From the cell containing the given text, extract its center point as (x, y) coordinate. 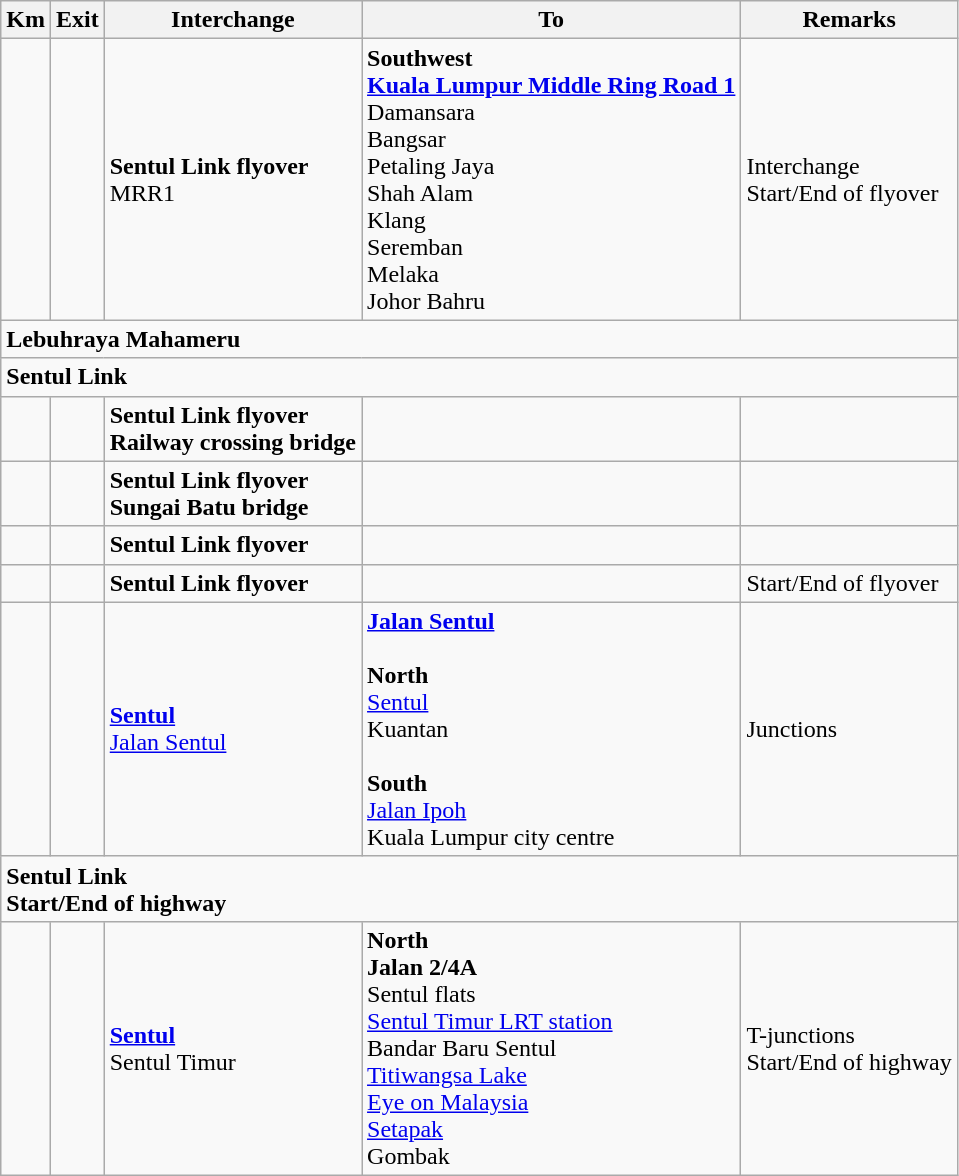
Sentul Link flyoverMRR1 (232, 180)
Remarks (849, 20)
To (552, 20)
Sentul LinkStart/End of highway (480, 888)
Sentul Link flyoverRailway crossing bridge (232, 428)
Km (26, 20)
Interchange (232, 20)
Lebuhraya Mahameru (480, 339)
Jalan SentulNorthSentul KuantanSouthJalan IpohKuala Lumpur city centre (552, 729)
SentulSentul Timur (232, 1048)
SentulJalan Sentul (232, 729)
Sentul Link (480, 377)
SouthwestKuala Lumpur Middle Ring Road 1 DamansaraBangsar Petaling Jaya Shah Alam Klang Seremban Melaka Johor Bahru (552, 180)
Sentul Link flyoverSungai Batu bridge (232, 494)
T-junctionsStart/End of highway (849, 1048)
Exit (77, 20)
Start/End of flyover (849, 583)
InterchangeStart/End of flyover (849, 180)
Junctions (849, 729)
NorthJalan 2/4ASentul flatsSentul Timur LRT stationBandar Baru SentulTitiwangsa LakeEye on MalaysiaSetapak Gombak (552, 1048)
